Return the [x, y] coordinate for the center point of the cell that contains the specified text.  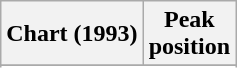
Peakposition [189, 34]
Chart (1993) [72, 34]
